Find where the given text appears and provide that cell's center as [X, Y] coordinate. 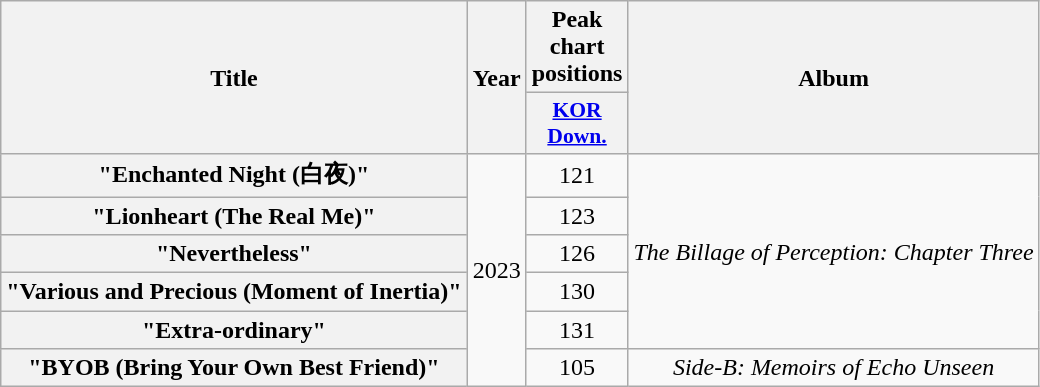
"Enchanted Night (白夜)" [234, 176]
"Lionheart (The Real Me)" [234, 215]
Year [496, 78]
2023 [496, 270]
126 [577, 254]
131 [577, 330]
121 [577, 176]
KORDown. [577, 124]
Side-B: Memoirs of Echo Unseen [834, 368]
The Billage of Perception: Chapter Three [834, 252]
"Various and Precious (Moment of Inertia)" [234, 292]
"Nevertheless" [234, 254]
Album [834, 78]
Peak chart positions [577, 47]
Title [234, 78]
123 [577, 215]
130 [577, 292]
"BYOB (Bring Your Own Best Friend)" [234, 368]
"Extra-ordinary" [234, 330]
105 [577, 368]
